Find where the given text appears and provide that cell's center as [x, y] coordinate. 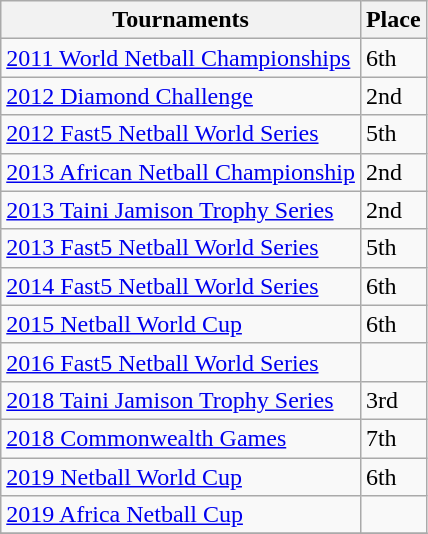
2019 Africa Netball Cup [181, 515]
2013 African Netball Championship [181, 172]
7th [393, 438]
Place [393, 20]
2012 Fast5 Netball World Series [181, 134]
2015 Netball World Cup [181, 324]
2013 Taini Jamison Trophy Series [181, 210]
2016 Fast5 Netball World Series [181, 362]
2013 Fast5 Netball World Series [181, 248]
3rd [393, 400]
Tournaments [181, 20]
2012 Diamond Challenge [181, 96]
2011 World Netball Championships [181, 58]
2014 Fast5 Netball World Series [181, 286]
2018 Taini Jamison Trophy Series [181, 400]
2018 Commonwealth Games [181, 438]
2019 Netball World Cup [181, 477]
